Output the [X, Y] coordinate of the center of the cell containing the given text.  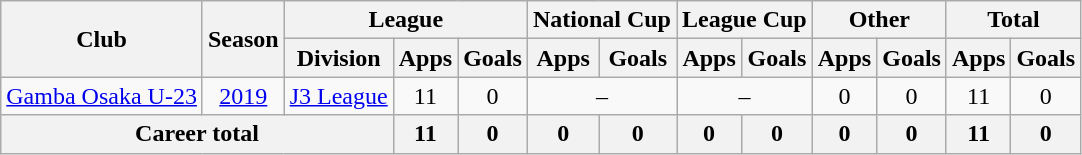
Other [879, 20]
National Cup [602, 20]
Division [338, 58]
League [406, 20]
J3 League [338, 96]
Career total [197, 134]
League Cup [744, 20]
Season [243, 39]
2019 [243, 96]
Club [102, 39]
Total [1013, 20]
Gamba Osaka U-23 [102, 96]
